Determine the [X, Y] coordinate at the center of the cell enclosing the given text.  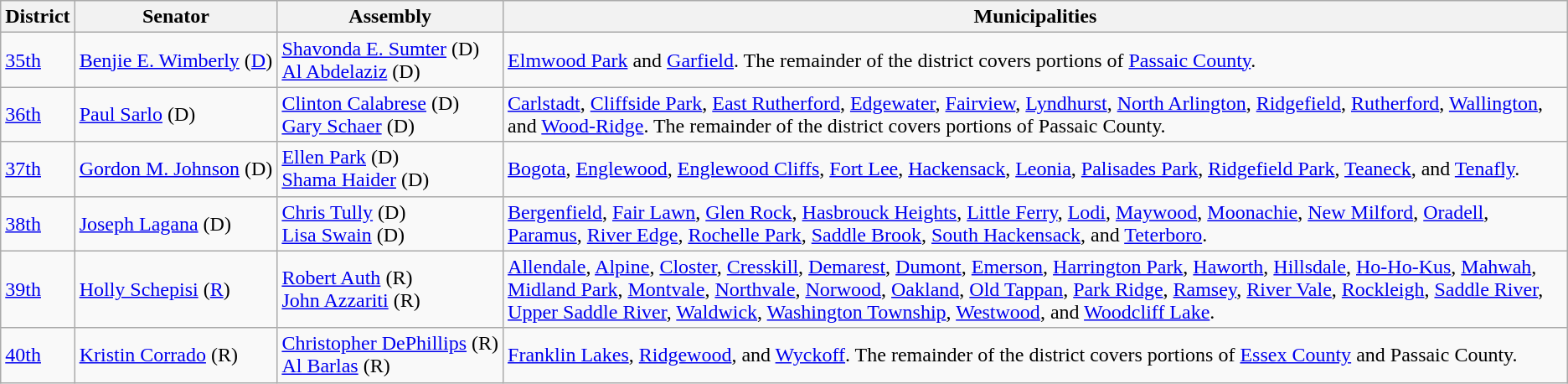
Senator [176, 17]
District [38, 17]
Robert Auth (R)John Azzariti (R) [390, 289]
Franklin Lakes, Ridgewood, and Wyckoff. The remainder of the district covers portions of Essex County and Passaic County. [1035, 355]
Elmwood Park and Garfield. The remainder of the district covers portions of Passaic County. [1035, 60]
Holly Schepisi (R) [176, 289]
Municipalities [1035, 17]
Paul Sarlo (D) [176, 114]
Christopher DePhillips (R)Al Barlas (R) [390, 355]
35th [38, 60]
Chris Tully (D)Lisa Swain (D) [390, 223]
36th [38, 114]
Joseph Lagana (D) [176, 223]
Ellen Park (D)Shama Haider (D) [390, 169]
Gordon M. Johnson (D) [176, 169]
38th [38, 223]
Shavonda E. Sumter (D)Al Abdelaziz (D) [390, 60]
Bogota, Englewood, Englewood Cliffs, Fort Lee, Hackensack, Leonia, Palisades Park, Ridgefield Park, Teaneck, and Tenafly. [1035, 169]
Kristin Corrado (R) [176, 355]
39th [38, 289]
Assembly [390, 17]
Clinton Calabrese (D)Gary Schaer (D) [390, 114]
Benjie E. Wimberly (D) [176, 60]
37th [38, 169]
40th [38, 355]
